Return the [X, Y] coordinate for the center point of the cell that contains the specified text.  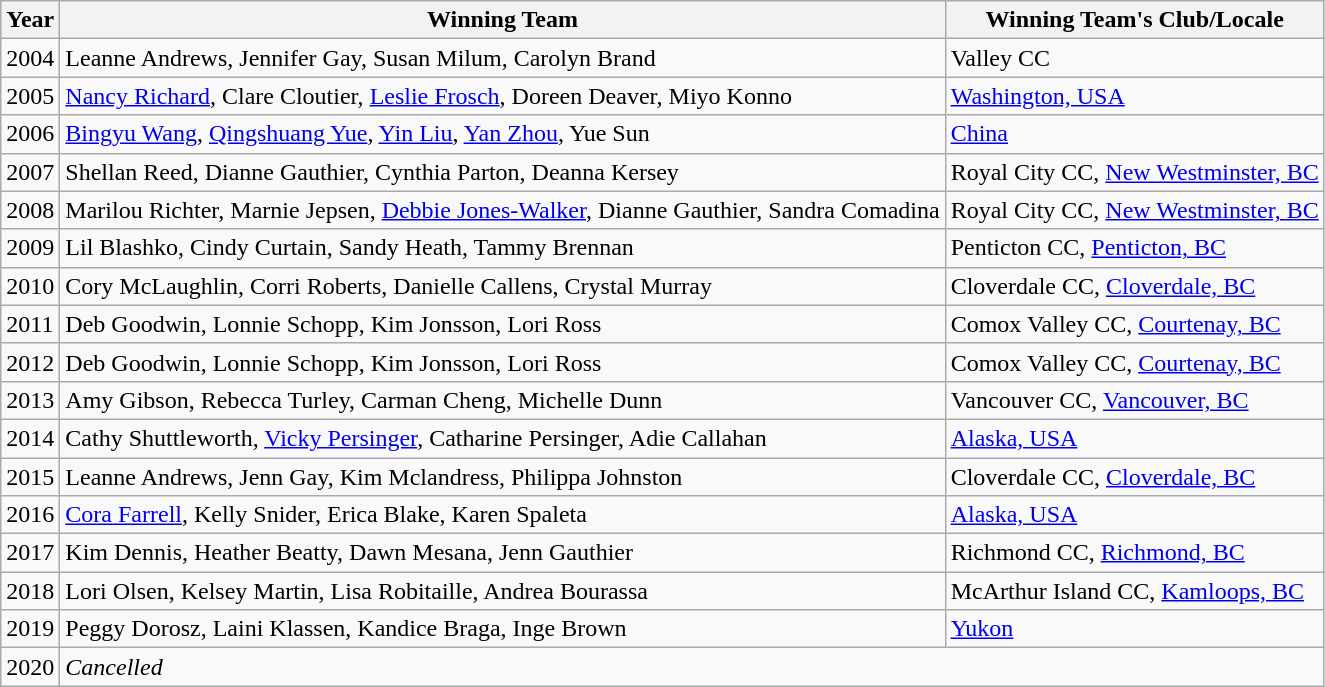
Shellan Reed, Dianne Gauthier, Cynthia Parton, Deanna Kersey [502, 172]
2007 [30, 172]
Lil Blashko, Cindy Curtain, Sandy Heath, Tammy Brennan [502, 248]
2014 [30, 438]
Nancy Richard, Clare Cloutier, Leslie Frosch, Doreen Deaver, Miyo Konno [502, 96]
Year [30, 20]
Leanne Andrews, Jenn Gay, Kim Mclandress, Philippa Johnston [502, 477]
Yukon [1134, 629]
2020 [30, 667]
Kim Dennis, Heather Beatty, Dawn Mesana, Jenn Gauthier [502, 553]
2010 [30, 286]
Richmond CC, Richmond, BC [1134, 553]
Vancouver CC, Vancouver, BC [1134, 400]
Marilou Richter, Marnie Jepsen, Debbie Jones-Walker, Dianne Gauthier, Sandra Comadina [502, 210]
Penticton CC, Penticton, BC [1134, 248]
2019 [30, 629]
McArthur Island CC, Kamloops, BC [1134, 591]
Winning Team [502, 20]
2006 [30, 134]
2008 [30, 210]
2011 [30, 324]
Washington, USA [1134, 96]
Cora Farrell, Kelly Snider, Erica Blake, Karen Spaleta [502, 515]
Valley CC [1134, 58]
2009 [30, 248]
2004 [30, 58]
Cathy Shuttleworth, Vicky Persinger, Catharine Persinger, Adie Callahan [502, 438]
2016 [30, 515]
2017 [30, 553]
2012 [30, 362]
Amy Gibson, Rebecca Turley, Carman Cheng, Michelle Dunn [502, 400]
2005 [30, 96]
Peggy Dorosz, Laini Klassen, Kandice Braga, Inge Brown [502, 629]
Leanne Andrews, Jennifer Gay, Susan Milum, Carolyn Brand [502, 58]
Winning Team's Club/Locale [1134, 20]
Cancelled [692, 667]
Lori Olsen, Kelsey Martin, Lisa Robitaille, Andrea Bourassa [502, 591]
2018 [30, 591]
2013 [30, 400]
Cory McLaughlin, Corri Roberts, Danielle Callens, Crystal Murray [502, 286]
Bingyu Wang, Qingshuang Yue, Yin Liu, Yan Zhou, Yue Sun [502, 134]
China [1134, 134]
2015 [30, 477]
